Pinpoint the cell where the given text exists, returning its [x, y] midpoint coordinate. 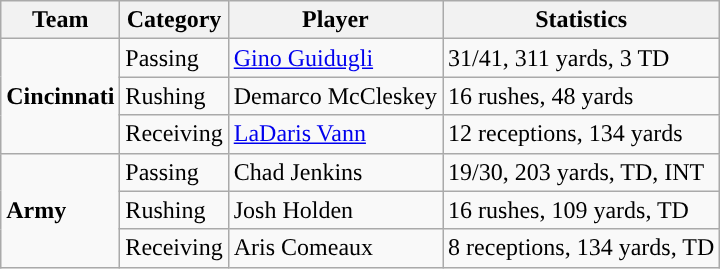
12 receptions, 134 yards [582, 134]
19/30, 203 yards, TD, INT [582, 172]
16 rushes, 48 yards [582, 96]
31/41, 311 yards, 3 TD [582, 58]
Player [335, 20]
Cincinnati [60, 96]
16 rushes, 109 yards, TD [582, 210]
Chad Jenkins [335, 172]
LaDaris Vann [335, 134]
Gino Guidugli [335, 58]
Category [174, 20]
Josh Holden [335, 210]
Aris Comeaux [335, 248]
Team [60, 20]
Statistics [582, 20]
8 receptions, 134 yards, TD [582, 248]
Army [60, 210]
Demarco McCleskey [335, 96]
